Search for the cell housing the specified text and yield its [X, Y] center coordinate. 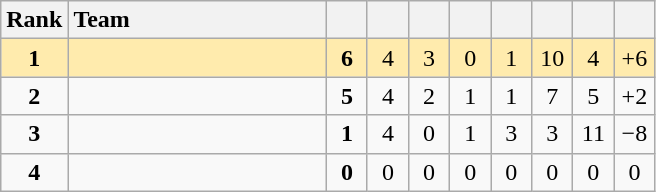
+6 [634, 58]
10 [552, 58]
+2 [634, 96]
6 [346, 58]
Rank [34, 20]
−8 [634, 134]
Team [198, 20]
7 [552, 96]
11 [594, 134]
